Capture the cell that displays the provided text and extract its (X, Y) central coordinate. 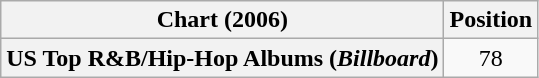
Position (491, 20)
Chart (2006) (222, 20)
US Top R&B/Hip-Hop Albums (Billboard) (222, 58)
78 (491, 58)
